Provide the [X, Y] coordinate of the cell's center where the given text is located.  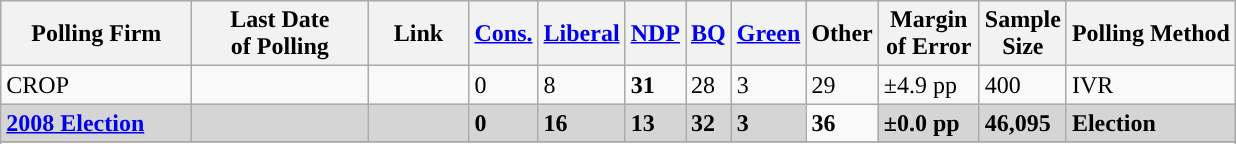
Marginof Error [928, 34]
46,095 [1022, 123]
CROP [96, 85]
Polling Method [1150, 34]
28 [709, 85]
Cons. [504, 34]
SampleSize [1022, 34]
Election [1150, 123]
Other [842, 34]
31 [655, 85]
±0.0 pp [928, 123]
Last Dateof Polling [280, 34]
29 [842, 85]
8 [582, 85]
NDP [655, 34]
16 [582, 123]
Polling Firm [96, 34]
IVR [1150, 85]
Green [768, 34]
Liberal [582, 34]
BQ [709, 34]
Link [418, 34]
400 [1022, 85]
2008 Election [96, 123]
32 [709, 123]
13 [655, 123]
36 [842, 123]
±4.9 pp [928, 85]
